From the cell containing the given text, extract its center point as [x, y] coordinate. 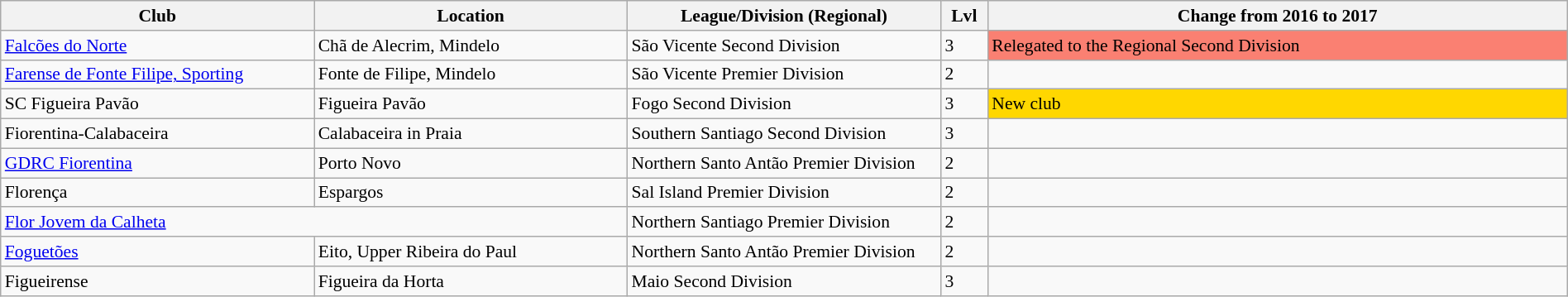
Foguetões [157, 251]
Espargos [471, 193]
Location [471, 16]
Fonte de Filipe, Mindelo [471, 74]
Figueirense [157, 281]
Sal Island Premier Division [784, 193]
Fogo Second Division [784, 104]
Figueira Pavão [471, 104]
New club [1277, 104]
Porto Novo [471, 163]
São Vicente Premier Division [784, 74]
Florença [157, 193]
Change from 2016 to 2017 [1277, 16]
Relegated to the Regional Second Division [1277, 46]
Eito, Upper Ribeira do Paul [471, 251]
League/Division (Regional) [784, 16]
Lvl [964, 16]
SC Figueira Pavão [157, 104]
Club [157, 16]
Fiorentina-Calabaceira [157, 134]
Maio Second Division [784, 281]
Figueira da Horta [471, 281]
Falcões do Norte [157, 46]
Flor Jovem da Calheta [314, 223]
São Vicente Second Division [784, 46]
Southern Santiago Second Division [784, 134]
Chã de Alecrim, Mindelo [471, 46]
Farense de Fonte Filipe, Sporting [157, 74]
GDRC Fiorentina [157, 163]
Calabaceira in Praia [471, 134]
Northern Santiago Premier Division [784, 223]
